Detect which cell encompasses the target text, then output its (X, Y) center coordinate. 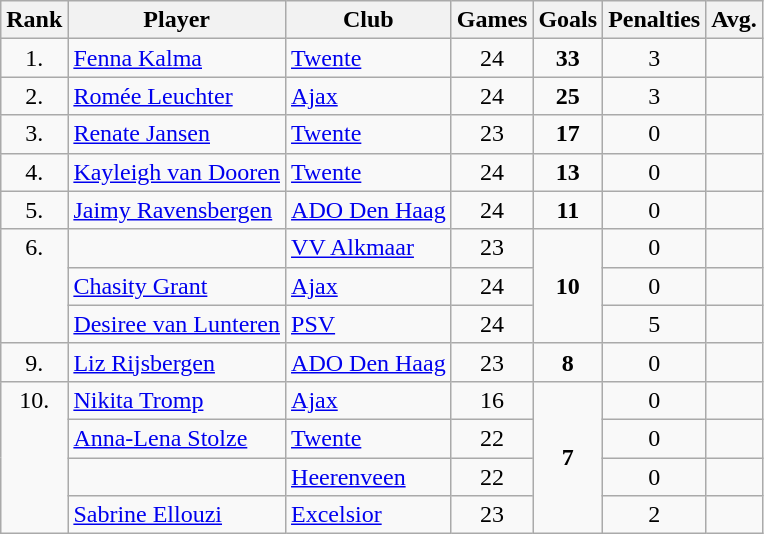
9. (34, 362)
Fenna Kalma (177, 58)
PSV (369, 324)
Renate Jansen (177, 134)
Games (492, 20)
Club (369, 20)
2. (34, 96)
Kayleigh van Dooren (177, 172)
8 (568, 362)
5. (34, 210)
Avg. (734, 20)
11 (568, 210)
Romée Leuchter (177, 96)
Liz Rijsbergen (177, 362)
16 (492, 400)
Nikita Tromp (177, 400)
10. (34, 457)
25 (568, 96)
3. (34, 134)
Anna-Lena Stolze (177, 438)
4. (34, 172)
Rank (34, 20)
Excelsior (369, 515)
2 (654, 515)
10 (568, 286)
Heerenveen (369, 477)
Sabrine Ellouzi (177, 515)
5 (654, 324)
33 (568, 58)
Goals (568, 20)
Desiree van Lunteren (177, 324)
Chasity Grant (177, 286)
17 (568, 134)
7 (568, 457)
Jaimy Ravensbergen (177, 210)
Player (177, 20)
VV Alkmaar (369, 248)
1. (34, 58)
Penalties (654, 20)
13 (568, 172)
6. (34, 286)
